Search for the cell housing the specified text and yield its (x, y) center coordinate. 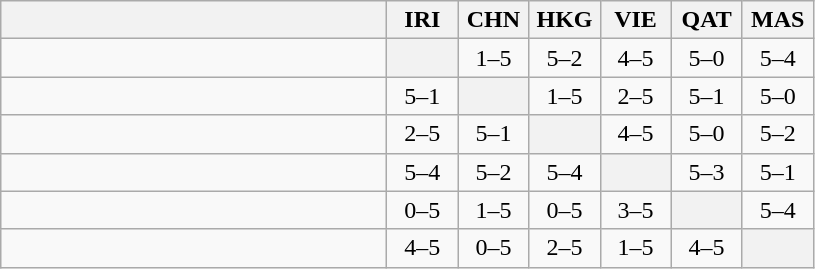
5–3 (706, 172)
3–5 (636, 210)
VIE (636, 20)
MAS (778, 20)
CHN (494, 20)
IRI (422, 20)
HKG (564, 20)
QAT (706, 20)
